Provide the (x, y) coordinate of the cell's center where the given text is located.  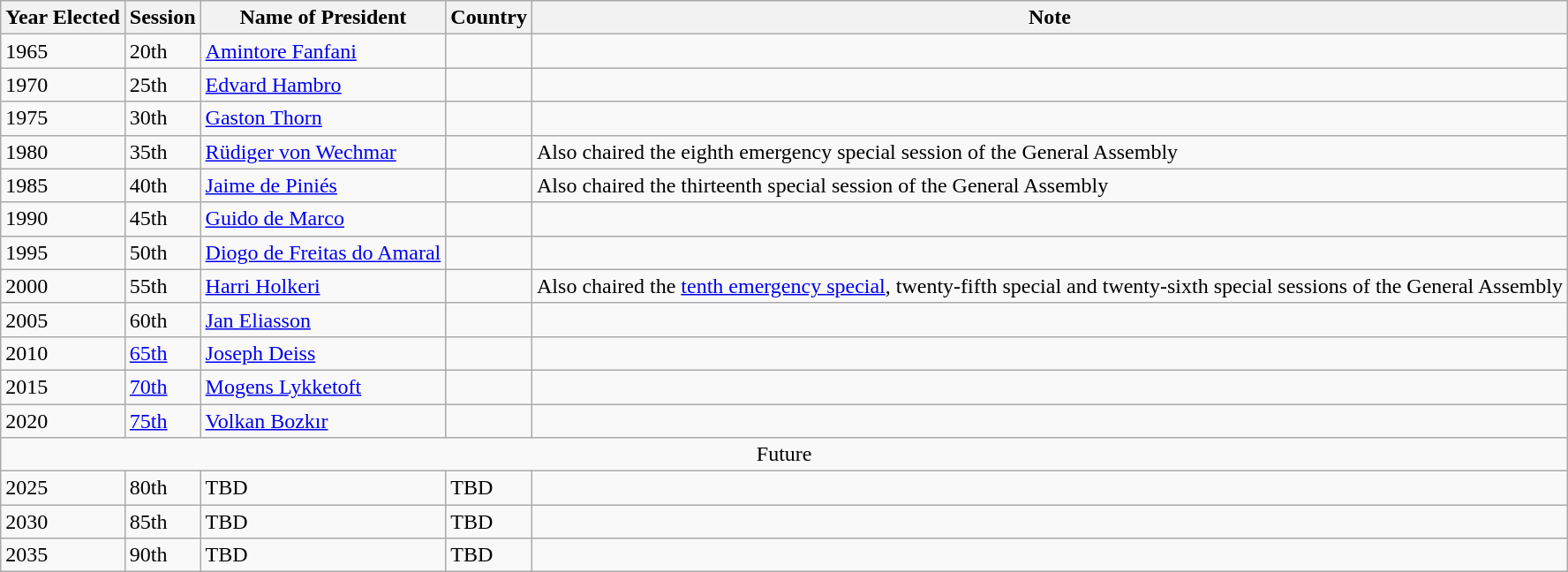
Rüdiger von Wechmar (323, 152)
70th (162, 387)
Session (162, 18)
2015 (64, 387)
1985 (64, 185)
2020 (64, 421)
Name of President (323, 18)
1995 (64, 252)
Gaston Thorn (323, 118)
40th (162, 185)
1975 (64, 118)
Mogens Lykketoft (323, 387)
60th (162, 320)
20th (162, 51)
Guido de Marco (323, 219)
80th (162, 488)
Note (1051, 18)
45th (162, 219)
2010 (64, 353)
2005 (64, 320)
Jan Eliasson (323, 320)
Year Elected (64, 18)
65th (162, 353)
2000 (64, 286)
Joseph Deiss (323, 353)
Also chaired the tenth emergency special, twenty-fifth special and twenty-sixth special sessions of the General Assembly (1051, 286)
Also chaired the thirteenth special session of the General Assembly (1051, 185)
2030 (64, 522)
Harri Holkeri (323, 286)
50th (162, 252)
Volkan Bozkır (323, 421)
Future (784, 455)
2025 (64, 488)
Edvard Hambro (323, 85)
85th (162, 522)
2035 (64, 555)
75th (162, 421)
1965 (64, 51)
1980 (64, 152)
25th (162, 85)
30th (162, 118)
Country (489, 18)
Also chaired the eighth emergency special session of the General Assembly (1051, 152)
1970 (64, 85)
Amintore Fanfani (323, 51)
Jaime de Piniés (323, 185)
35th (162, 152)
90th (162, 555)
55th (162, 286)
1990 (64, 219)
Diogo de Freitas do Amaral (323, 252)
